Scan for the cell matching the given text and deliver its (x, y) coordinate at center. 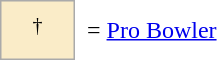
† (38, 30)
